Output the [x, y] coordinate of the center of the cell containing the given text.  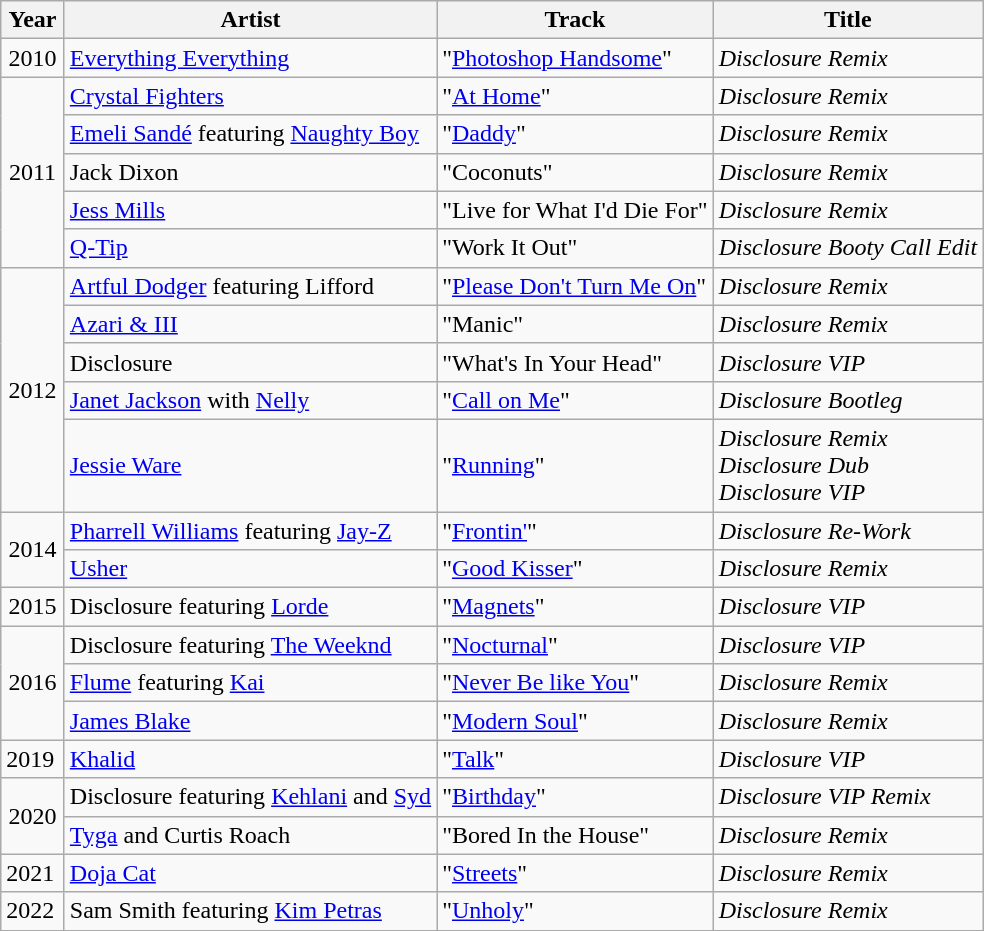
"Daddy" [575, 134]
2011 [33, 172]
"Live for What I'd Die For" [575, 210]
"Frontin'" [575, 531]
Disclosure VIP Remix [848, 797]
Disclosure Re-Work [848, 531]
"At Home" [575, 96]
2010 [33, 58]
2022 [33, 911]
Everything Everything [250, 58]
2021 [33, 873]
Artist [250, 20]
Artful Dodger featuring Lifford [250, 286]
"Call on Me" [575, 400]
"Coconuts" [575, 172]
Crystal Fighters [250, 96]
2014 [33, 550]
Pharrell Williams featuring Jay-Z [250, 531]
2015 [33, 607]
Azari & III [250, 324]
"Never Be like You" [575, 683]
Sam Smith featuring Kim Petras [250, 911]
"Bored In the House" [575, 835]
2019 [33, 759]
Disclosure featuring Kehlani and Syd [250, 797]
Doja Cat [250, 873]
"Manic" [575, 324]
Emeli Sandé featuring Naughty Boy [250, 134]
"Birthday" [575, 797]
Jack Dixon [250, 172]
"Running" [575, 465]
Jess Mills [250, 210]
"Magnets" [575, 607]
Track [575, 20]
Disclosure Bootleg [848, 400]
"Talk" [575, 759]
2020 [33, 816]
"Photoshop Handsome" [575, 58]
Khalid [250, 759]
Title [848, 20]
"Good Kisser" [575, 569]
"Unholy" [575, 911]
Q-Tip [250, 248]
"Modern Soul" [575, 721]
Tyga and Curtis Roach [250, 835]
2016 [33, 683]
2012 [33, 389]
Disclosure Booty Call Edit [848, 248]
"Streets" [575, 873]
"Work It Out" [575, 248]
Disclosure RemixDisclosure DubDisclosure VIP [848, 465]
Disclosure [250, 362]
Disclosure featuring The Weeknd [250, 645]
"Please Don't Turn Me On" [575, 286]
Usher [250, 569]
"What's In Your Head" [575, 362]
Jessie Ware [250, 465]
James Blake [250, 721]
Year [33, 20]
Disclosure featuring Lorde [250, 607]
Flume featuring Kai [250, 683]
"Nocturnal" [575, 645]
Janet Jackson with Nelly [250, 400]
